Provide the (x, y) coordinate of the cell's center where the given text is located.  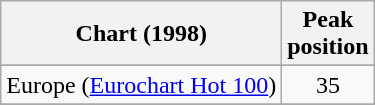
35 (328, 85)
Europe (Eurochart Hot 100) (142, 85)
Peakposition (328, 34)
Chart (1998) (142, 34)
